For the text-containing cell, return its midpoint in [X, Y] coordinate format. 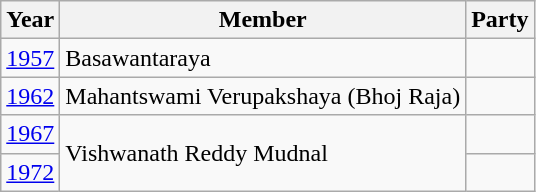
1957 [30, 58]
Mahantswami Verupakshaya (Bhoj Raja) [263, 96]
Vishwanath Reddy Mudnal [263, 153]
Basawantaraya [263, 58]
1972 [30, 172]
Year [30, 20]
1967 [30, 134]
Party [500, 20]
1962 [30, 96]
Member [263, 20]
